Locate the cell with the specified text and output its [X, Y] center coordinate. 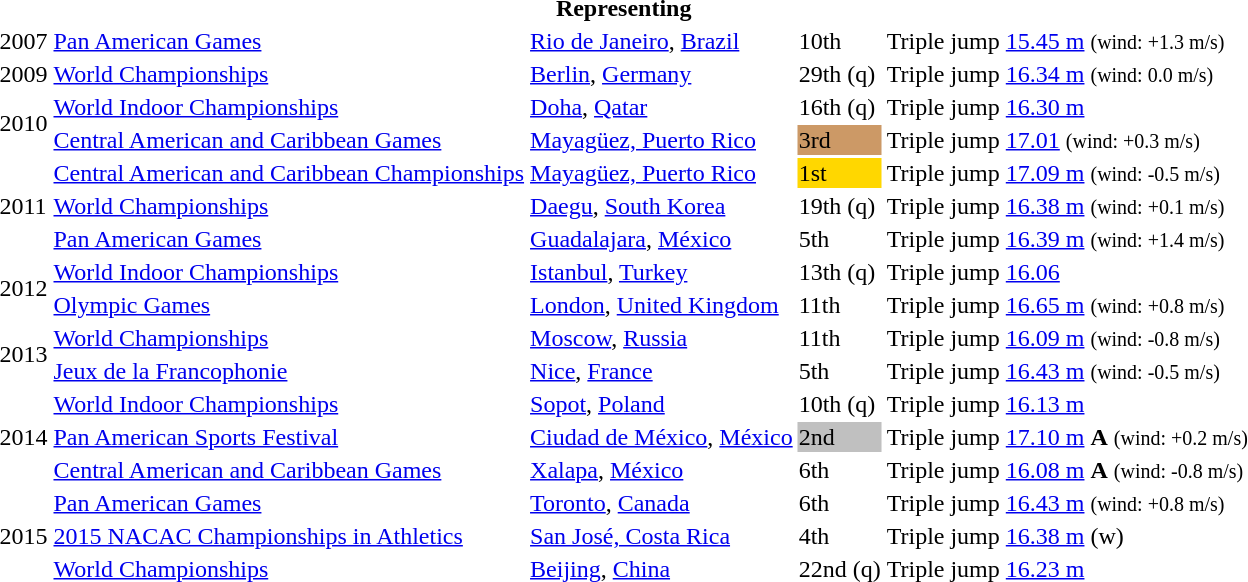
Berlin, Germany [662, 74]
Xalapa, México [662, 470]
Moscow, Russia [662, 338]
16th (q) [840, 107]
Olympic Games [289, 305]
Daegu, South Korea [662, 206]
Istanbul, Turkey [662, 272]
Doha, Qatar [662, 107]
19th (q) [840, 206]
Jeux de la Francophonie [289, 371]
10th (q) [840, 404]
Sopot, Poland [662, 404]
Pan American Sports Festival [289, 437]
Central American and Caribbean Championships [289, 173]
3rd [840, 140]
4th [840, 536]
Toronto, Canada [662, 503]
29th (q) [840, 74]
2015 NACAC Championships in Athletics [289, 536]
Nice, France [662, 371]
10th [840, 41]
Guadalajara, México [662, 239]
Rio de Janeiro, Brazil [662, 41]
13th (q) [840, 272]
San José, Costa Rica [662, 536]
London, United Kingdom [662, 305]
Ciudad de México, México [662, 437]
2nd [840, 437]
1st [840, 173]
